Locate the cell with the specified text and output its (x, y) center coordinate. 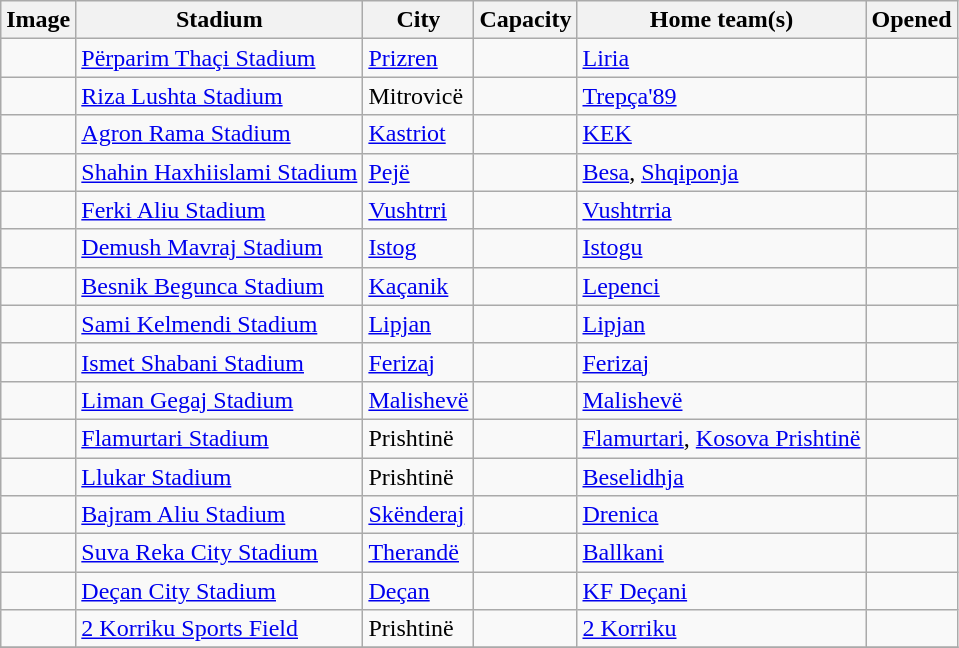
Opened (912, 20)
Agron Rama Stadium (220, 134)
Lepenci (722, 286)
Istog (418, 248)
Ismet Shabani Stadium (220, 362)
Istogu (722, 248)
Vushtrri (418, 210)
Flamurtari, Kosova Prishtinë (722, 438)
Përparim Thaçi Stadium (220, 58)
Prizren (418, 58)
Liria (722, 58)
Llukar Stadium (220, 477)
KF Deçani (722, 591)
Mitrovicë (418, 96)
Riza Lushta Stadium (220, 96)
Skënderaj (418, 515)
Ballkani (722, 553)
2 Korriku (722, 629)
City (418, 20)
Therandë (418, 553)
KEK (722, 134)
Kaçanik (418, 286)
Liman Gegaj Stadium (220, 400)
Deçan (418, 591)
Demush Mavraj Stadium (220, 248)
Drenica (722, 515)
Besnik Begunca Stadium (220, 286)
Shahin Haxhiislami Stadium (220, 172)
2 Korriku Sports Field (220, 629)
Image (38, 20)
Beselidhja (722, 477)
Flamurtari Stadium (220, 438)
Trepça'89 (722, 96)
Vushtrria (722, 210)
Pejë (418, 172)
Besa, Shqiponja (722, 172)
Kastriot (418, 134)
Stadium (220, 20)
Sami Kelmendi Stadium (220, 324)
Capacity (526, 20)
Home team(s) (722, 20)
Bajram Aliu Stadium (220, 515)
Ferki Aliu Stadium (220, 210)
Deçan City Stadium (220, 591)
Suva Reka City Stadium (220, 553)
